Locate the cell with the specified text and output its [X, Y] center coordinate. 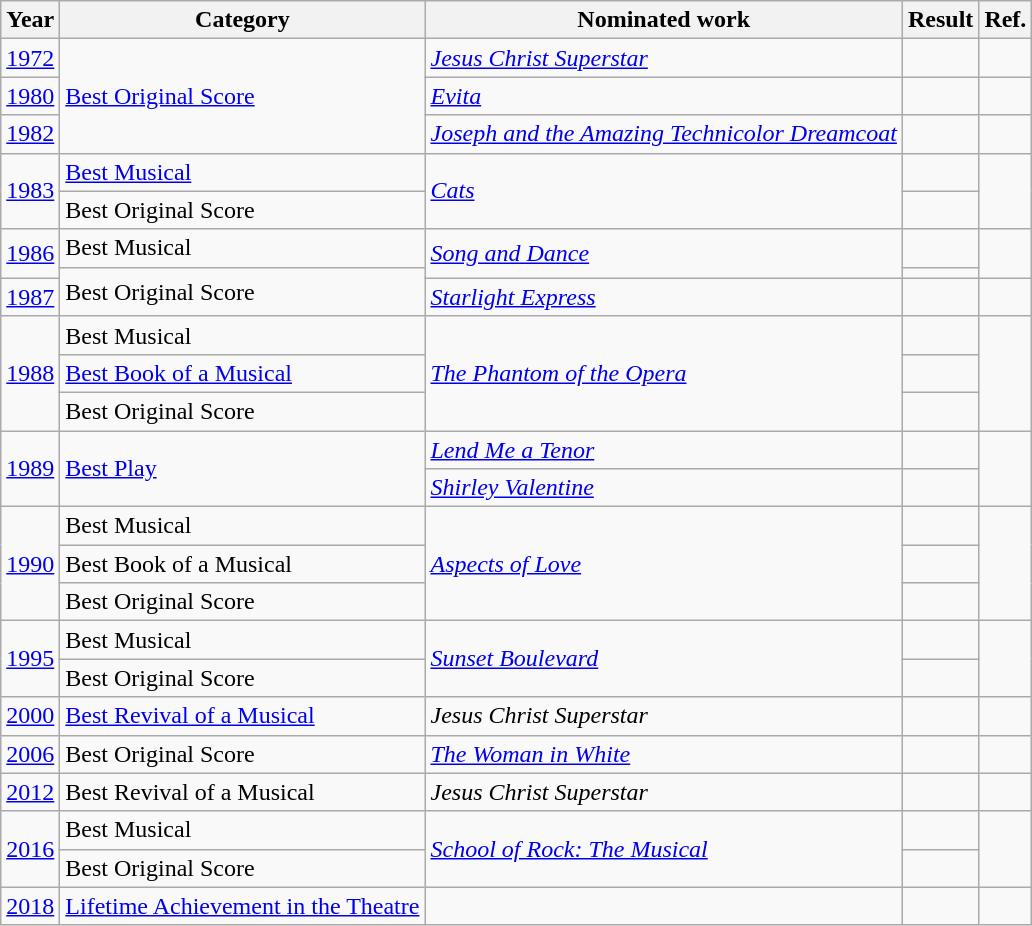
Year [30, 20]
Category [242, 20]
2012 [30, 792]
Sunset Boulevard [664, 659]
2006 [30, 754]
2016 [30, 849]
1990 [30, 564]
Evita [664, 96]
Result [940, 20]
2000 [30, 716]
The Phantom of the Opera [664, 373]
Song and Dance [664, 254]
Shirley Valentine [664, 488]
1995 [30, 659]
1972 [30, 58]
1982 [30, 134]
1980 [30, 96]
Starlight Express [664, 297]
1983 [30, 191]
School of Rock: The Musical [664, 849]
1989 [30, 468]
Aspects of Love [664, 564]
The Woman in White [664, 754]
1986 [30, 254]
Joseph and the Amazing Technicolor Dreamcoat [664, 134]
1987 [30, 297]
Ref. [1006, 20]
Best Play [242, 468]
Lend Me a Tenor [664, 449]
2018 [30, 906]
Cats [664, 191]
1988 [30, 373]
Nominated work [664, 20]
Lifetime Achievement in the Theatre [242, 906]
